Output the (x, y) coordinate of the center of the cell containing the given text.  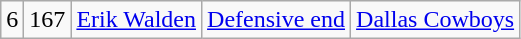
Defensive end (276, 20)
167 (48, 20)
Dallas Cowboys (436, 20)
Erik Walden (136, 20)
6 (12, 20)
